Identify which cell holds the provided text, then report its (x, y) central coordinate. 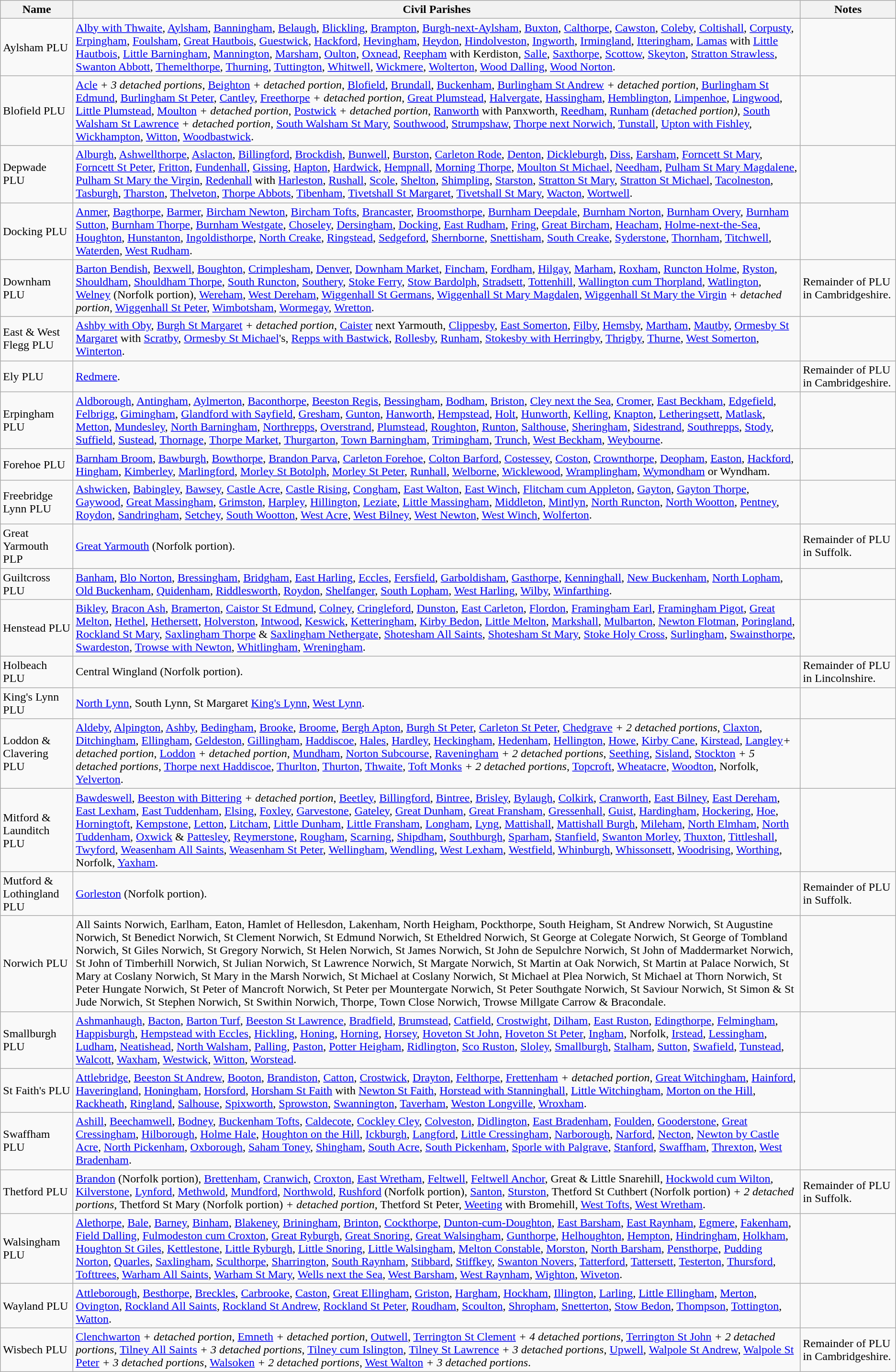
Remainder of PLU in Lincolnshire. (848, 672)
East & West Flegg PLU (37, 339)
Walsingham PLU (37, 1248)
King's Lynn PLU (37, 703)
Forehoe PLU (37, 465)
Notes (848, 10)
Depwade PLU (37, 174)
Thetford PLU (37, 1191)
Great Yarmouth (Norfolk portion). (437, 546)
Ely PLU (37, 376)
Redmere. (437, 376)
Central Wingland (Norfolk portion). (437, 672)
Norwich PLU (37, 964)
North Lynn, South Lynn, St Margaret King's Lynn, West Lynn. (437, 703)
Henstead PLU (37, 628)
Holbeach PLU (37, 672)
Great Yarmouth PLP (37, 546)
Name (37, 10)
Erpingham PLU (37, 420)
Blofield PLU (37, 111)
Aylsham PLU (37, 47)
Downham PLU (37, 288)
Mutford & Lothingland PLU (37, 894)
Civil Parishes (437, 10)
Docking PLU (37, 231)
Guiltcross PLU (37, 583)
St Faith's PLU (37, 1090)
Swaffham PLU (37, 1141)
Loddon & Clavering PLU (37, 754)
Smallburgh PLU (37, 1040)
Freebridge Lynn PLU (37, 502)
Wisbech PLU (37, 1349)
Wayland PLU (37, 1305)
Gorleston (Norfolk portion). (437, 894)
Mitford & Launditch PLU (37, 830)
